From the cell containing the given text, extract its center point as [X, Y] coordinate. 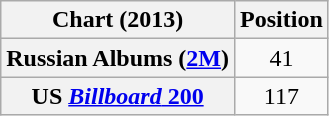
117 [282, 96]
US Billboard 200 [118, 96]
Russian Albums (2M) [118, 58]
Position [282, 20]
Chart (2013) [118, 20]
41 [282, 58]
